Return (X, Y) of the center of cell containing provided text 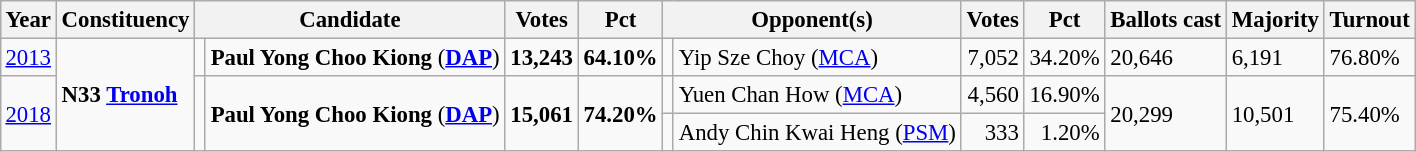
7,052 (992, 57)
Opponent(s) (812, 20)
2013 (28, 57)
20,299 (1166, 114)
10,501 (1275, 114)
Constituency (125, 20)
Andy Chin Kwai Heng (PSM) (817, 133)
Majority (1275, 20)
4,560 (992, 95)
64.10% (620, 57)
2018 (28, 114)
Candidate (350, 20)
Ballots cast (1166, 20)
16.90% (1064, 95)
34.20% (1064, 57)
1.20% (1064, 133)
76.80% (1370, 57)
74.20% (620, 114)
Year (28, 20)
Yuen Chan How (MCA) (817, 95)
N33 Tronoh (125, 94)
Turnout (1370, 20)
15,061 (542, 114)
6,191 (1275, 57)
333 (992, 133)
20,646 (1166, 57)
Yip Sze Choy (MCA) (817, 57)
13,243 (542, 57)
75.40% (1370, 114)
